Scan for the cell matching the given text and deliver its (X, Y) coordinate at center. 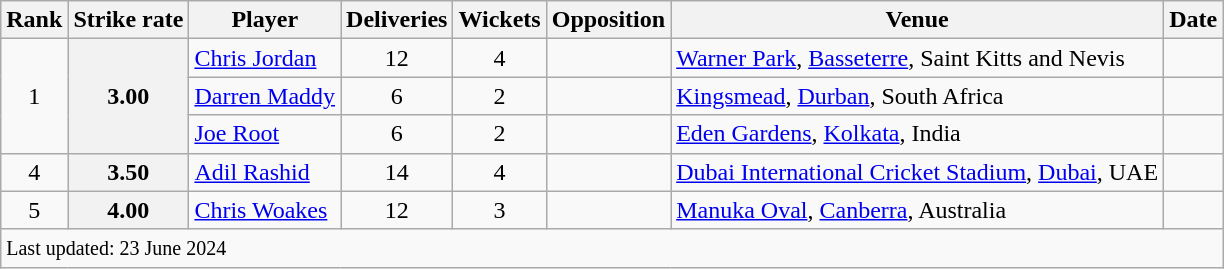
Wickets (500, 20)
3 (500, 210)
Last updated: 23 June 2024 (612, 248)
Dubai International Cricket Stadium, Dubai, UAE (918, 172)
3.00 (128, 96)
Date (1194, 20)
Chris Jordan (265, 58)
14 (397, 172)
Venue (918, 20)
Rank (34, 20)
Joe Root (265, 134)
Adil Rashid (265, 172)
Deliveries (397, 20)
Darren Maddy (265, 96)
4.00 (128, 210)
Player (265, 20)
Manuka Oval, Canberra, Australia (918, 210)
3.50 (128, 172)
Chris Woakes (265, 210)
1 (34, 96)
Strike rate (128, 20)
Kingsmead, Durban, South Africa (918, 96)
Eden Gardens, Kolkata, India (918, 134)
Warner Park, Basseterre, Saint Kitts and Nevis (918, 58)
5 (34, 210)
Opposition (608, 20)
